Return the (x, y) coordinate for the center point of the cell that contains the specified text.  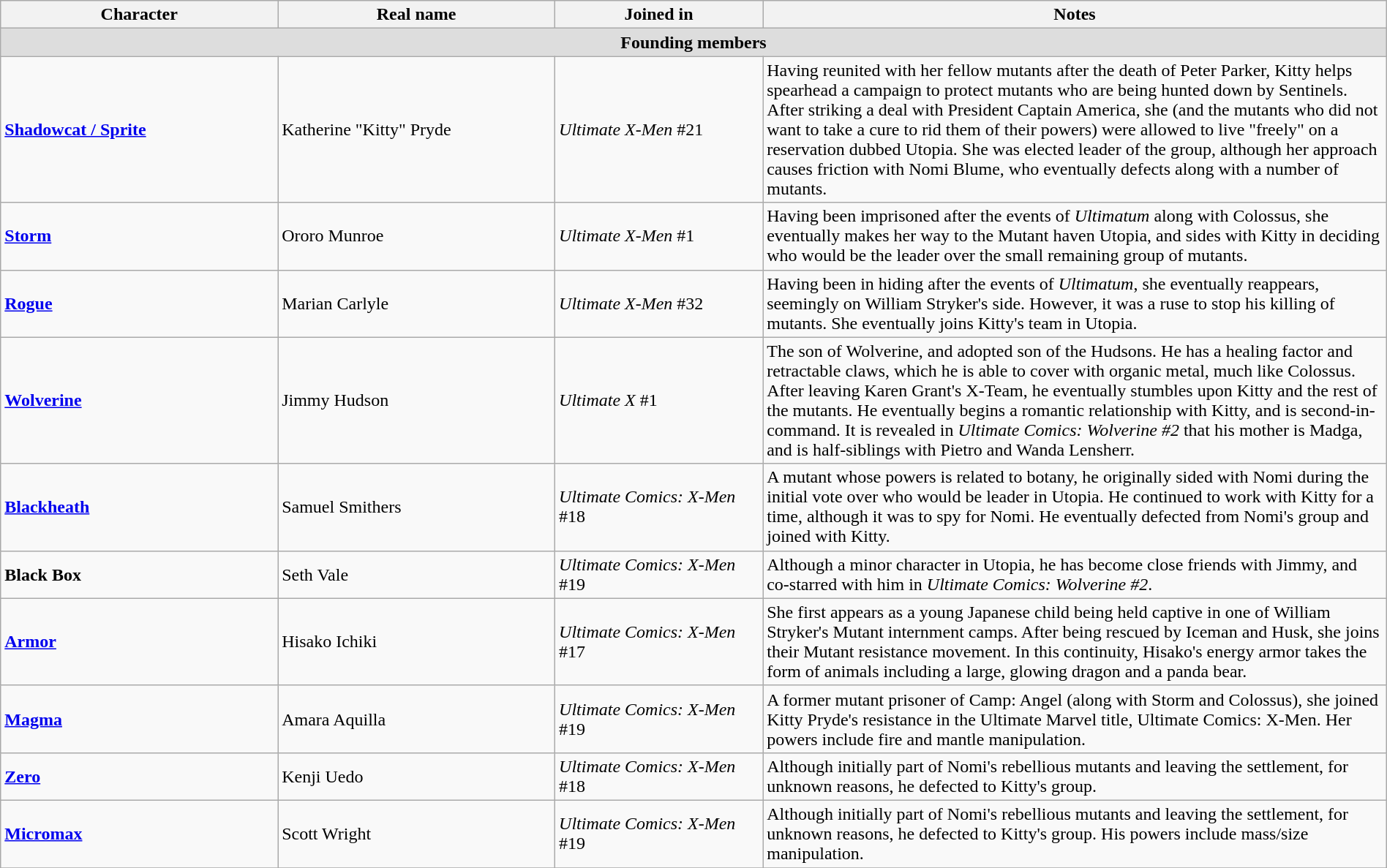
Magma (139, 719)
Joined in (659, 15)
Zero (139, 777)
Armor (139, 642)
Micromax (139, 834)
Blackheath (139, 507)
Jimmy Hudson (417, 401)
Character (139, 15)
Although a minor character in Utopia, he has become close friends with Jimmy, and co-starred with him in Ultimate Comics: Wolverine #2. (1075, 575)
Real name (417, 15)
Shadowcat / Sprite (139, 129)
Ultimate X-Men #32 (659, 303)
Black Box (139, 575)
Scott Wright (417, 834)
Wolverine (139, 401)
Ultimate X-Men #1 (659, 236)
Amara Aquilla (417, 719)
Seth Vale (417, 575)
Ultimate X-Men #21 (659, 129)
Samuel Smithers (417, 507)
Ultimate Comics: X-Men #17 (659, 642)
Notes (1075, 15)
Rogue (139, 303)
Hisako Ichiki (417, 642)
Founding members (693, 42)
Although initially part of Nomi's rebellious mutants and leaving the settlement, for unknown reasons, he defected to Kitty's group. (1075, 777)
Marian Carlyle (417, 303)
Storm (139, 236)
Katherine "Kitty" Pryde (417, 129)
Ororo Munroe (417, 236)
Ultimate X #1 (659, 401)
Kenji Uedo (417, 777)
